Provide the (x, y) coordinate of the cell's center where the given text is located.  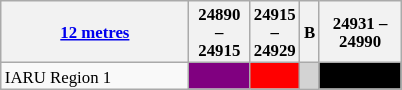
12 metres (95, 32)
24890 – 24915 (220, 32)
IARU Region 1 (95, 76)
B (310, 32)
24915 – 24929 (275, 32)
24931 – 24990 (360, 32)
